Extract the (X, Y) coordinate from the center of the cell holding the provided text.  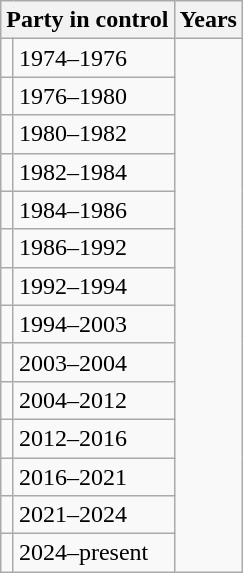
1974–1976 (94, 58)
1992–1994 (94, 286)
2003–2004 (94, 362)
Party in control (88, 20)
1986–1992 (94, 248)
Years (208, 20)
2021–2024 (94, 515)
1980–1982 (94, 134)
1994–2003 (94, 324)
2004–2012 (94, 400)
1976–1980 (94, 96)
2012–2016 (94, 438)
2016–2021 (94, 477)
1982–1984 (94, 172)
1984–1986 (94, 210)
2024–present (94, 553)
